Scan for the cell matching the given text and deliver its [x, y] coordinate at center. 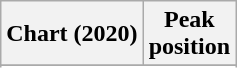
Chart (2020) [72, 34]
Peakposition [189, 34]
